Return (x, y) of the center of cell containing provided text 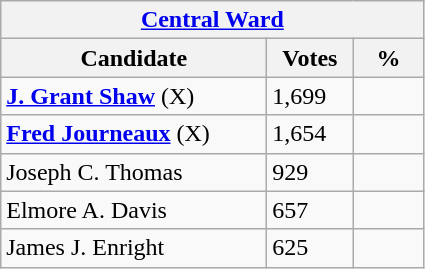
625 (310, 248)
Joseph C. Thomas (134, 172)
1,699 (310, 96)
% (388, 58)
657 (310, 210)
1,654 (310, 134)
Elmore A. Davis (134, 210)
J. Grant Shaw (X) (134, 96)
Votes (310, 58)
Candidate (134, 58)
Central Ward (212, 20)
James J. Enright (134, 248)
929 (310, 172)
Fred Journeaux (X) (134, 134)
